For the text-containing cell, return its midpoint in (x, y) coordinate format. 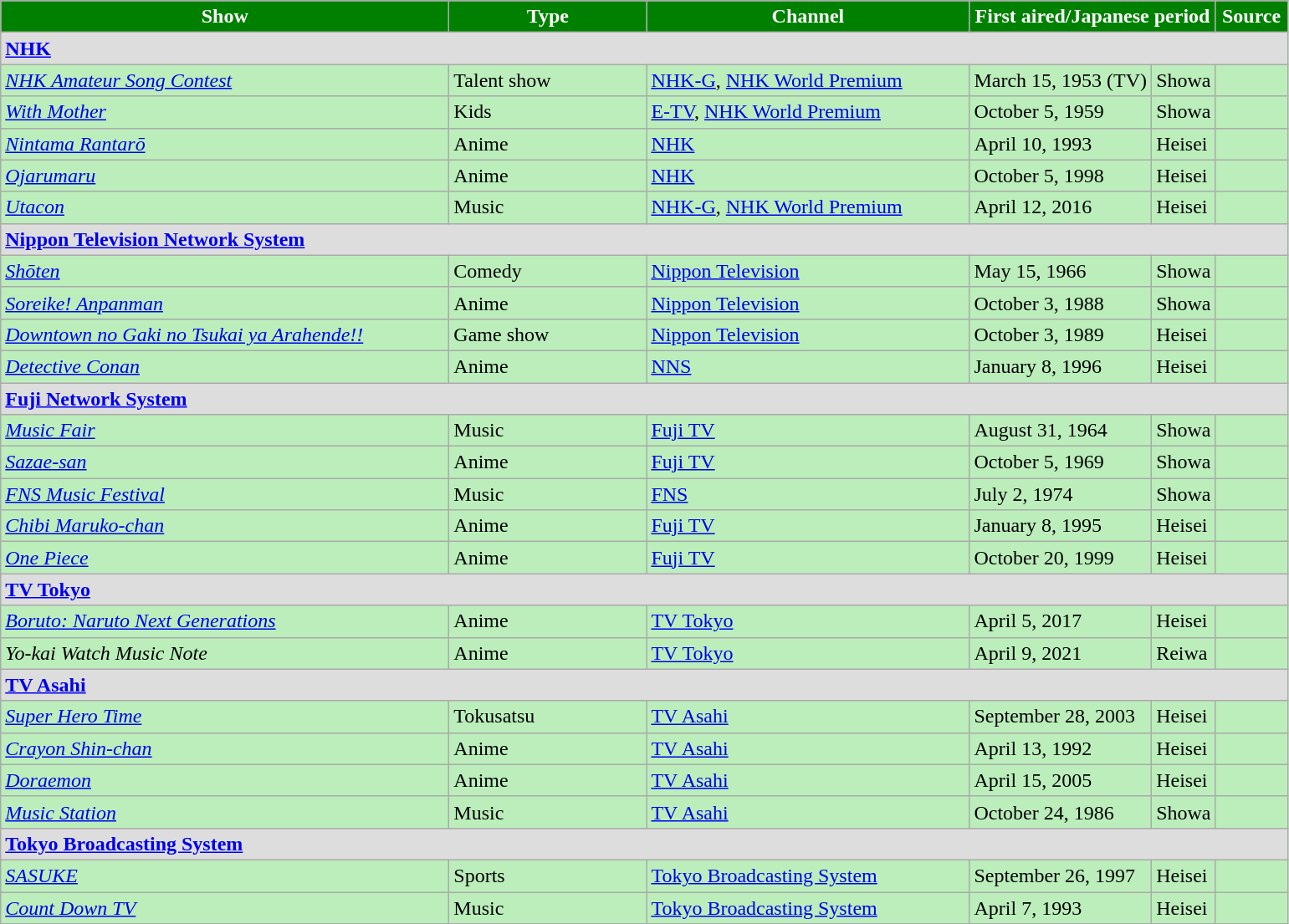
May 15, 1966 (1061, 271)
Crayon Shin-chan (225, 748)
Kids (548, 112)
August 31, 1964 (1061, 431)
Soreike! Anpanman (225, 303)
Type (548, 17)
October 20, 1999 (1061, 558)
Reiwa (1184, 653)
Doraemon (225, 780)
E-TV, NHK World Premium (808, 112)
September 26, 1997 (1061, 876)
Music Station (225, 812)
July 2, 1974 (1061, 494)
April 7, 1993 (1061, 907)
Ojarumaru (225, 176)
Show (225, 17)
Music Fair (225, 431)
January 8, 1996 (1061, 366)
First aired/Japanese period (1092, 17)
Chibi Maruko-chan (225, 526)
October 24, 1986 (1061, 812)
Channel (808, 17)
Nippon Television Network System (644, 239)
October 5, 1959 (1061, 112)
Detective Conan (225, 366)
Shōten (225, 271)
April 13, 1992 (1061, 748)
October 3, 1988 (1061, 303)
April 15, 2005 (1061, 780)
Source (1251, 17)
SASUKE (225, 876)
Talent show (548, 80)
Fuji Network System (644, 399)
April 10, 1993 (1061, 144)
One Piece (225, 558)
Comedy (548, 271)
January 8, 1995 (1061, 526)
Game show (548, 334)
Nintama Rantarō (225, 144)
October 5, 1969 (1061, 462)
With Mother (225, 112)
FNS (808, 494)
Count Down TV (225, 907)
FNS Music Festival (225, 494)
Utacon (225, 207)
Sports (548, 876)
April 9, 2021 (1061, 653)
NHK Amateur Song Contest (225, 80)
Super Hero Time (225, 717)
April 12, 2016 (1061, 207)
April 5, 2017 (1061, 621)
March 15, 1953 (TV) (1061, 80)
Sazae-san (225, 462)
October 3, 1989 (1061, 334)
September 28, 2003 (1061, 717)
October 5, 1998 (1061, 176)
Boruto: Naruto Next Generations (225, 621)
Tokusatsu (548, 717)
Yo-kai Watch Music Note (225, 653)
Downtown no Gaki no Tsukai ya Arahende!! (225, 334)
NNS (808, 366)
